Capture the cell that displays the provided text and extract its (X, Y) central coordinate. 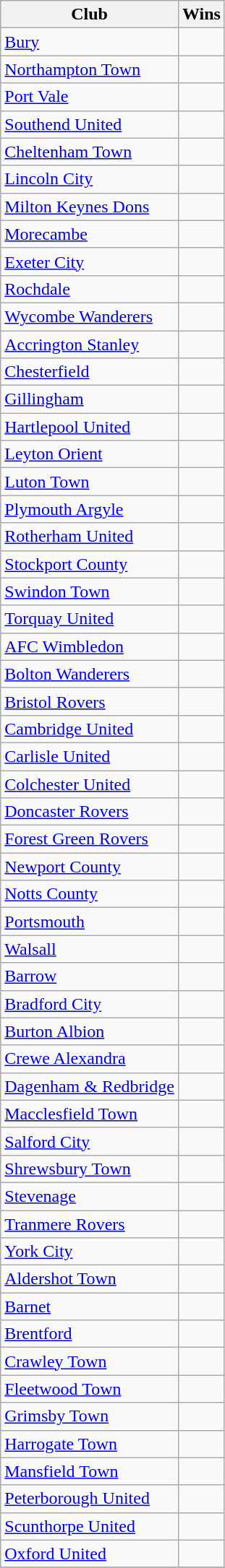
Cheltenham Town (90, 152)
Wycombe Wanderers (90, 316)
Northampton Town (90, 69)
Burton Albion (90, 1031)
Walsall (90, 949)
Chesterfield (90, 372)
Newport County (90, 867)
Bristol Rovers (90, 701)
Leyton Orient (90, 454)
Wins (201, 14)
Harrogate Town (90, 1444)
Mansfield Town (90, 1471)
Peterborough United (90, 1499)
Stevenage (90, 1196)
York City (90, 1252)
Luton Town (90, 482)
Morecambe (90, 234)
Torquay United (90, 619)
Gillingham (90, 399)
Bolton Wanderers (90, 674)
Port Vale (90, 97)
Fleetwood Town (90, 1389)
Crawley Town (90, 1361)
Oxford United (90, 1554)
Scunthorpe United (90, 1526)
Exeter City (90, 261)
Accrington Stanley (90, 345)
Bury (90, 42)
Rotherham United (90, 537)
Carlisle United (90, 756)
Bradford City (90, 1004)
Macclesfield Town (90, 1114)
Brentford (90, 1334)
Salford City (90, 1141)
Rochdale (90, 289)
Swindon Town (90, 592)
Club (90, 14)
Lincoln City (90, 179)
Grimsby Town (90, 1416)
Barnet (90, 1307)
Colchester United (90, 784)
Forest Green Rovers (90, 839)
Shrewsbury Town (90, 1169)
Notts County (90, 894)
Hartlepool United (90, 427)
Barrow (90, 976)
Milton Keynes Dons (90, 207)
Doncaster Rovers (90, 812)
Aldershot Town (90, 1279)
Portsmouth (90, 922)
Cambridge United (90, 729)
AFC Wimbledon (90, 646)
Stockport County (90, 564)
Dagenham & Redbridge (90, 1086)
Plymouth Argyle (90, 509)
Crewe Alexandra (90, 1059)
Tranmere Rovers (90, 1224)
Southend United (90, 124)
